Search for the cell housing the specified text and yield its (X, Y) center coordinate. 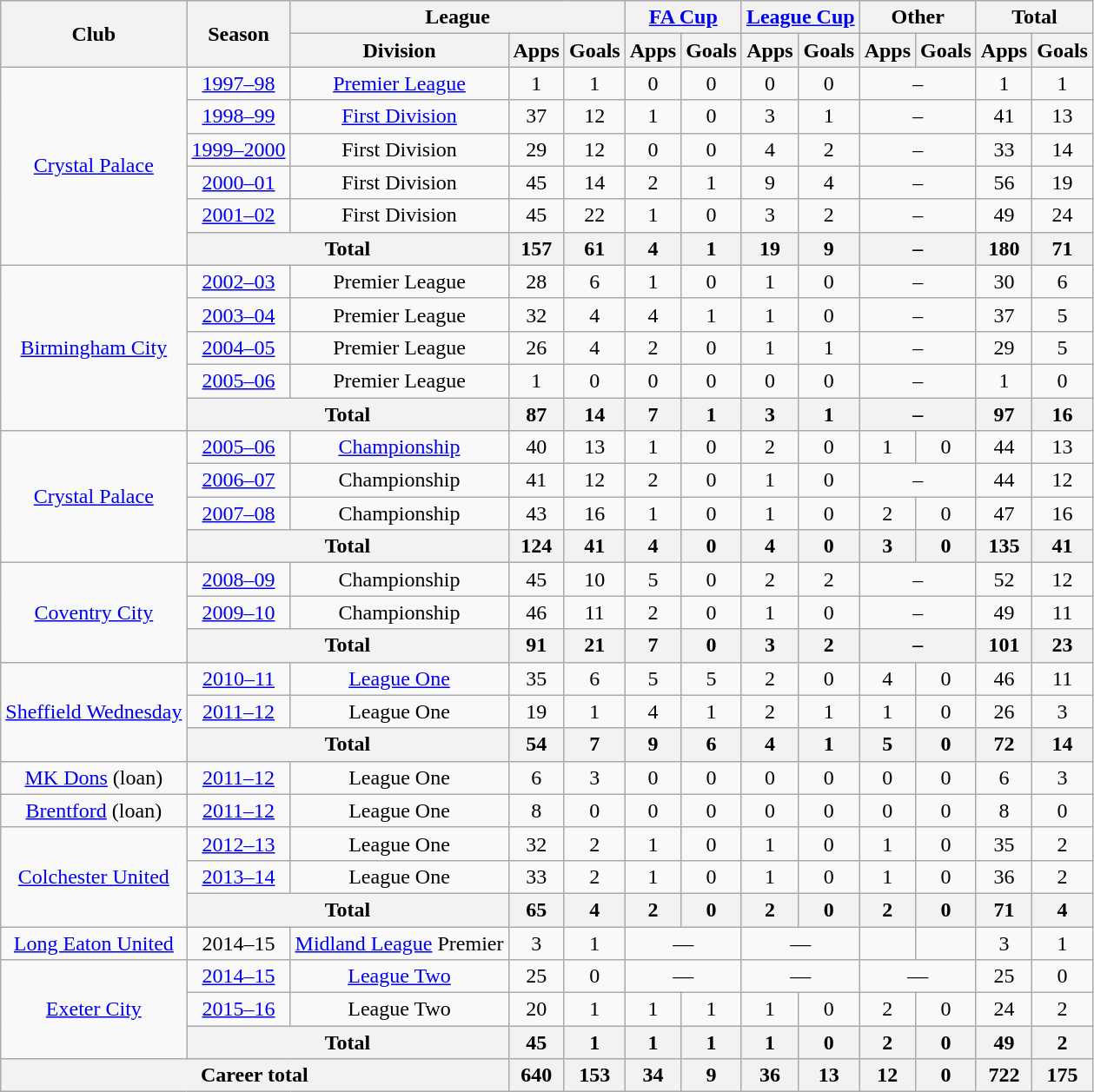
2006–07 (238, 480)
Long Eaton United (94, 943)
Club (94, 34)
2002–03 (238, 281)
1997–98 (238, 83)
101 (1004, 645)
2013–14 (238, 877)
34 (653, 1075)
722 (1004, 1075)
47 (1004, 513)
Colchester United (94, 877)
2009–10 (238, 612)
72 (1004, 745)
54 (536, 745)
65 (536, 910)
61 (594, 248)
87 (536, 414)
Birmingham City (94, 347)
MK Dons (loan) (94, 778)
2015–16 (238, 1009)
23 (1063, 645)
157 (536, 248)
175 (1063, 1075)
135 (1004, 546)
56 (1004, 182)
2012–13 (238, 844)
2003–04 (238, 314)
91 (536, 645)
2000–01 (238, 182)
Sheffield Wednesday (94, 711)
Brentford (loan) (94, 811)
Division (400, 50)
Season (238, 34)
21 (594, 645)
1998–99 (238, 116)
30 (1004, 281)
22 (594, 215)
2007–08 (238, 513)
League Cup (800, 17)
43 (536, 513)
153 (594, 1075)
1999–2000 (238, 149)
28 (536, 281)
Midland League Premier (400, 943)
180 (1004, 248)
2010–11 (238, 678)
Career total (255, 1075)
52 (1004, 579)
FA Cup (683, 17)
10 (594, 579)
Other (918, 17)
40 (536, 447)
2001–02 (238, 215)
124 (536, 546)
Exeter City (94, 1009)
640 (536, 1075)
97 (1004, 414)
Coventry City (94, 612)
League (457, 17)
2008–09 (238, 579)
20 (536, 1009)
2004–05 (238, 347)
